Output the [X, Y] coordinate of the center of the cell containing the given text.  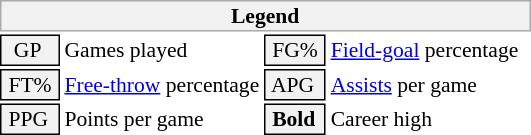
FT% [30, 85]
APG [295, 85]
GP [30, 50]
Games played [162, 50]
Assists per game [430, 85]
Free-throw percentage [162, 85]
Field-goal percentage [430, 50]
Legend [265, 16]
FG% [295, 50]
